Find where the given text appears and provide that cell's center as [X, Y] coordinate. 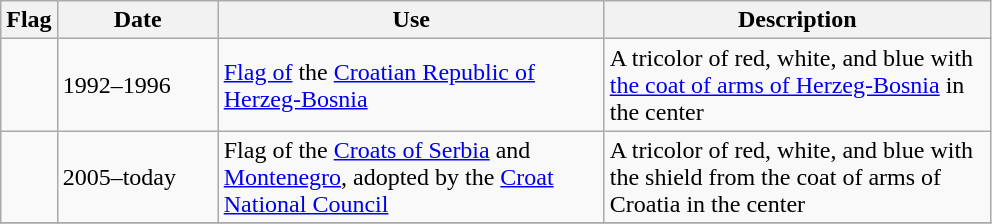
Date [138, 20]
A tricolor of red, white, and blue with the shield from the coat of arms of Croatia in the center [797, 177]
2005–today [138, 177]
1992–1996 [138, 85]
Flag of the Croats of Serbia and Montenegro, adopted by the Croat National Council [411, 177]
A tricolor of red, white, and blue with the coat of arms of Herzeg-Bosnia in the center [797, 85]
Flag of the Croatian Republic of Herzeg-Bosnia [411, 85]
Use [411, 20]
Description [797, 20]
Flag [29, 20]
